From the cell containing the given text, extract its center point as [x, y] coordinate. 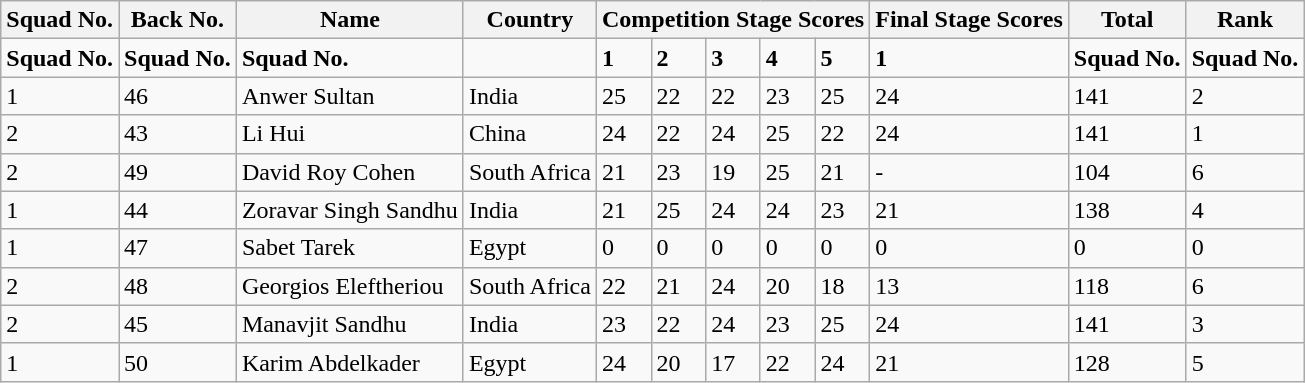
48 [178, 286]
China [530, 134]
45 [178, 324]
Sabet Tarek [350, 248]
44 [178, 210]
50 [178, 362]
13 [970, 286]
Competition Stage Scores [732, 20]
Name [350, 20]
Georgios Eleftheriou [350, 286]
Final Stage Scores [970, 20]
104 [1127, 172]
Zoravar Singh Sandhu [350, 210]
Total [1127, 20]
49 [178, 172]
Karim Abdelkader [350, 362]
43 [178, 134]
Back No. [178, 20]
Country [530, 20]
Manavjit Sandhu [350, 324]
Rank [1245, 20]
Anwer Sultan [350, 96]
47 [178, 248]
David Roy Cohen [350, 172]
17 [734, 362]
19 [734, 172]
138 [1127, 210]
128 [1127, 362]
118 [1127, 286]
46 [178, 96]
- [970, 172]
Li Hui [350, 134]
18 [842, 286]
